Provide the (x, y) coordinate of the cell's center where the given text is located.  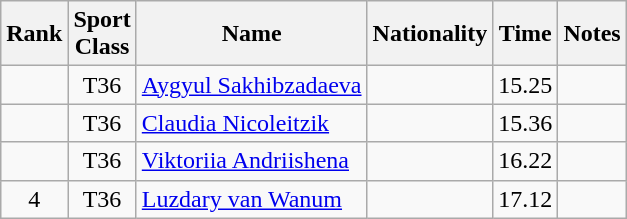
15.25 (526, 85)
Rank (34, 34)
Claudia Nicoleitzik (252, 123)
Luzdary van Wanum (252, 199)
4 (34, 199)
Aygyul Sakhibzadaeva (252, 85)
Nationality (430, 34)
Notes (592, 34)
17.12 (526, 199)
Viktoriia Andriishena (252, 161)
15.36 (526, 123)
Time (526, 34)
16.22 (526, 161)
Name (252, 34)
SportClass (102, 34)
